From the cell containing the given text, extract its center point as [x, y] coordinate. 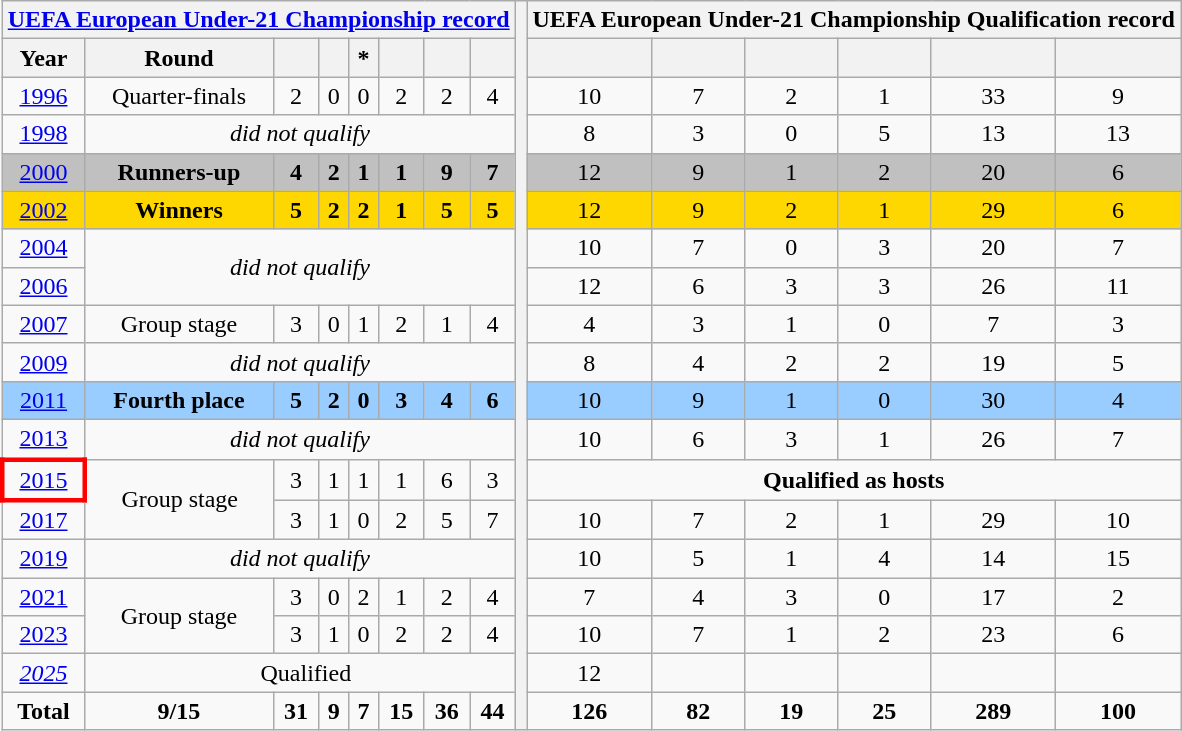
11 [1118, 286]
2019 [43, 559]
2021 [43, 597]
2000 [43, 172]
Round [179, 58]
23 [994, 635]
2006 [43, 286]
Winners [179, 210]
31 [296, 711]
82 [698, 711]
2009 [43, 362]
Fourth place [179, 400]
25 [884, 711]
100 [1118, 711]
2013 [43, 439]
* [364, 58]
2023 [43, 635]
Runners-up [179, 172]
1996 [43, 96]
2007 [43, 324]
14 [994, 559]
9/15 [179, 711]
44 [493, 711]
17 [994, 597]
Qualified [306, 673]
UEFA European Under-21 Championship Qualification record [854, 20]
Qualified as hosts [854, 480]
1998 [43, 134]
2015 [43, 480]
2025 [43, 673]
33 [994, 96]
Total [43, 711]
2017 [43, 520]
Quarter-finals [179, 96]
289 [994, 711]
36 [447, 711]
UEFA European Under-21 Championship record [258, 20]
2011 [43, 400]
2004 [43, 248]
Year [43, 58]
30 [994, 400]
2002 [43, 210]
126 [590, 711]
